Extract the [x, y] coordinate from the center of the cell holding the provided text.  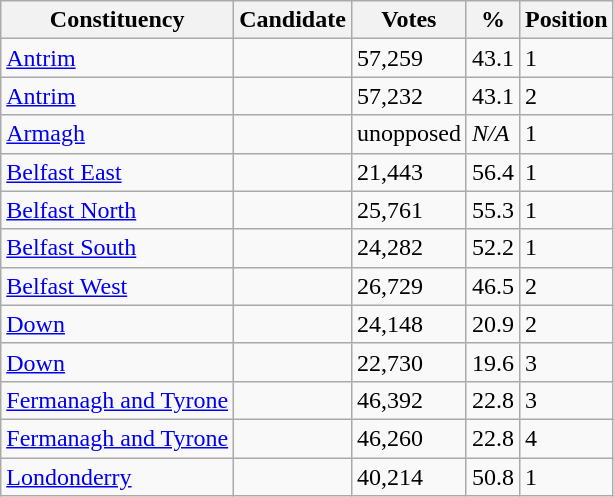
56.4 [492, 172]
Belfast West [118, 286]
25,761 [408, 210]
19.6 [492, 362]
57,259 [408, 58]
46,392 [408, 400]
21,443 [408, 172]
46.5 [492, 286]
N/A [492, 134]
24,148 [408, 324]
Belfast South [118, 248]
52.2 [492, 248]
24,282 [408, 248]
57,232 [408, 96]
Position [566, 20]
26,729 [408, 286]
20.9 [492, 324]
% [492, 20]
22,730 [408, 362]
unopposed [408, 134]
55.3 [492, 210]
Armagh [118, 134]
40,214 [408, 477]
4 [566, 438]
Belfast North [118, 210]
Belfast East [118, 172]
Candidate [293, 20]
46,260 [408, 438]
50.8 [492, 477]
Votes [408, 20]
Constituency [118, 20]
Londonderry [118, 477]
